Return [X, Y] of the center of cell containing provided text 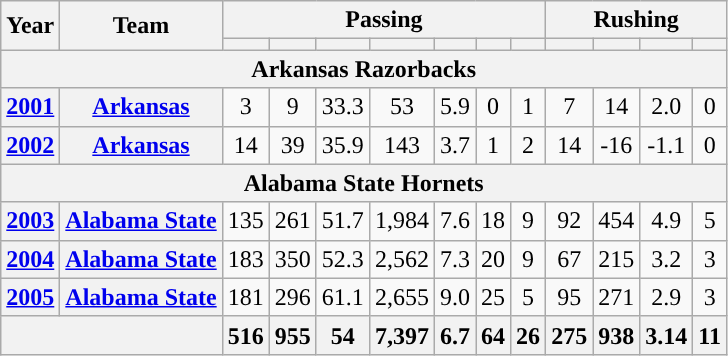
11 [710, 335]
Arkansas Razorbacks [364, 69]
2005 [30, 297]
3.7 [454, 145]
92 [570, 221]
64 [494, 335]
-16 [616, 145]
52.3 [342, 259]
2 [528, 145]
2.0 [666, 107]
53 [402, 107]
5.9 [454, 107]
2004 [30, 259]
2003 [30, 221]
2,655 [402, 297]
Passing [384, 20]
215 [616, 259]
35.9 [342, 145]
1,984 [402, 221]
350 [292, 259]
Rushing [636, 20]
183 [246, 259]
18 [494, 221]
3.2 [666, 259]
54 [342, 335]
Year [30, 26]
2001 [30, 107]
516 [246, 335]
20 [494, 259]
7,397 [402, 335]
33.3 [342, 107]
955 [292, 335]
261 [292, 221]
2.9 [666, 297]
271 [616, 297]
67 [570, 259]
7 [570, 107]
2,562 [402, 259]
-1.1 [666, 145]
7.6 [454, 221]
51.7 [342, 221]
25 [494, 297]
Alabama State Hornets [364, 183]
143 [402, 145]
181 [246, 297]
2002 [30, 145]
4.9 [666, 221]
938 [616, 335]
296 [292, 297]
275 [570, 335]
6.7 [454, 335]
61.1 [342, 297]
7.3 [454, 259]
135 [246, 221]
9.0 [454, 297]
95 [570, 297]
3.14 [666, 335]
26 [528, 335]
454 [616, 221]
Team [141, 26]
39 [292, 145]
